Provide the [X, Y] coordinate of the cell's center where the given text is located.  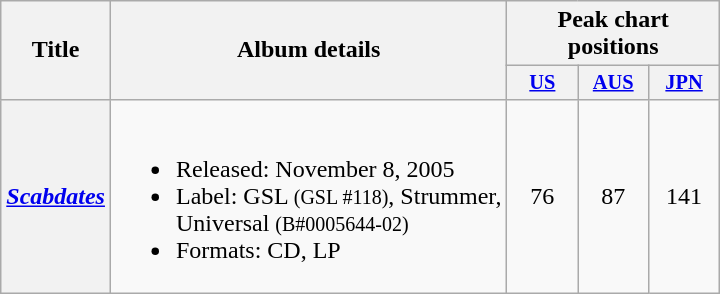
141 [684, 196]
AUS [614, 83]
Released: November 8, 2005Label: GSL (GSL #118), Strummer, Universal (B#0005644-02)Formats: CD, LP [308, 196]
Peak chart positions [614, 34]
Scabdates [56, 196]
JPN [684, 83]
US [542, 83]
76 [542, 196]
Album details [308, 50]
87 [614, 196]
Title [56, 50]
